Output the (X, Y) coordinate of the center of the cell containing the given text.  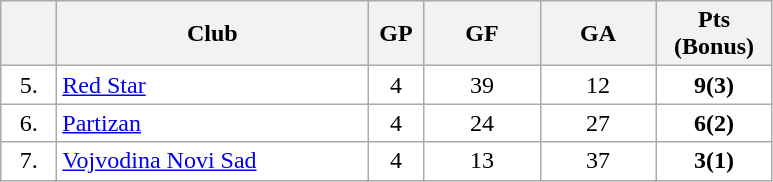
9(3) (714, 85)
Red Star (212, 85)
6. (29, 123)
27 (598, 123)
24 (482, 123)
39 (482, 85)
GP (396, 34)
5. (29, 85)
3(1) (714, 161)
6(2) (714, 123)
Partizan (212, 123)
Pts (Bonus) (714, 34)
7. (29, 161)
13 (482, 161)
Club (212, 34)
Vojvodina Novi Sad (212, 161)
12 (598, 85)
GF (482, 34)
GA (598, 34)
37 (598, 161)
